Determine the [x, y] coordinate at the center of the cell enclosing the given text.  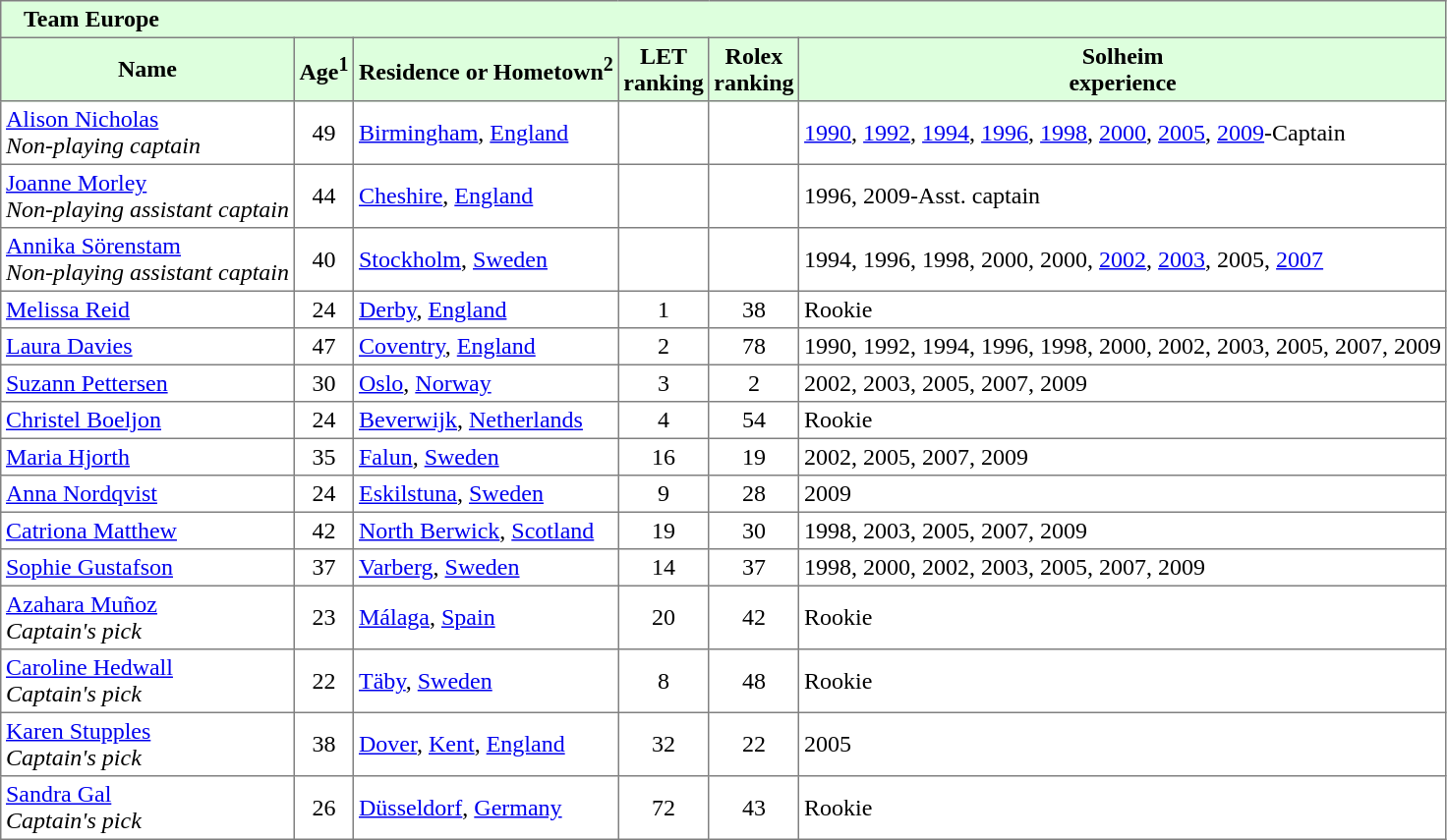
2009 [1123, 494]
40 [323, 259]
Catriona Matthew [147, 531]
4 [664, 420]
26 [323, 808]
78 [754, 347]
16 [664, 457]
1 [664, 309]
Residence or Hometown2 [486, 69]
Age1 [323, 69]
Coventry, England [486, 347]
Oslo, Norway [486, 383]
Karen StupplesCaptain's pick [147, 744]
Düsseldorf, Germany [486, 808]
48 [754, 681]
1998, 2000, 2002, 2003, 2005, 2007, 2009 [1123, 568]
Beverwijk, Netherlands [486, 420]
Azahara MuñozCaptain's pick [147, 617]
Falun, Sweden [486, 457]
Solheimexperience [1123, 69]
Derby, England [486, 309]
72 [664, 808]
23 [323, 617]
Caroline HedwallCaptain's pick [147, 681]
Suzann Pettersen [147, 383]
2002, 2005, 2007, 2009 [1123, 457]
Täby, Sweden [486, 681]
Annika SörenstamNon-playing assistant captain [147, 259]
9 [664, 494]
Sophie Gustafson [147, 568]
28 [754, 494]
8 [664, 681]
43 [754, 808]
35 [323, 457]
54 [754, 420]
Stockholm, Sweden [486, 259]
47 [323, 347]
1990, 1992, 1994, 1996, 1998, 2000, 2005, 2009-Captain [1123, 133]
Maria Hjorth [147, 457]
1998, 2003, 2005, 2007, 2009 [1123, 531]
Anna Nordqvist [147, 494]
1996, 2009-Asst. captain [1123, 196]
Eskilstuna, Sweden [486, 494]
Joanne MorleyNon-playing assistant captain [147, 196]
2002, 2003, 2005, 2007, 2009 [1123, 383]
Laura Davies [147, 347]
32 [664, 744]
Málaga, Spain [486, 617]
Melissa Reid [147, 309]
3 [664, 383]
Sandra GalCaptain's pick [147, 808]
20 [664, 617]
North Berwick, Scotland [486, 531]
Christel Boeljon [147, 420]
Alison NicholasNon-playing captain [147, 133]
Varberg, Sweden [486, 568]
49 [323, 133]
44 [323, 196]
Team Europe [723, 20]
14 [664, 568]
LET ranking [664, 69]
Birmingham, England [486, 133]
Dover, Kent, England [486, 744]
Name [147, 69]
Cheshire, England [486, 196]
1990, 1992, 1994, 1996, 1998, 2000, 2002, 2003, 2005, 2007, 2009 [1123, 347]
1994, 1996, 1998, 2000, 2000, 2002, 2003, 2005, 2007 [1123, 259]
2005 [1123, 744]
Rolex ranking [754, 69]
